Return (X, Y) of the center of cell containing provided text 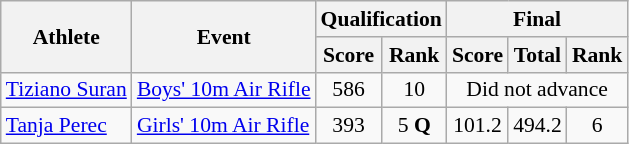
101.2 (478, 126)
Girls' 10m Air Rifle (224, 126)
Tanja Perec (66, 126)
Total (538, 55)
10 (414, 90)
Did not advance (538, 90)
586 (349, 90)
Athlete (66, 36)
393 (349, 126)
494.2 (538, 126)
Tiziano Suran (66, 90)
Event (224, 36)
Boys' 10m Air Rifle (224, 90)
5 Q (414, 126)
Qualification (382, 19)
6 (598, 126)
Final (538, 19)
